Locate the cell with the specified text and output its [X, Y] center coordinate. 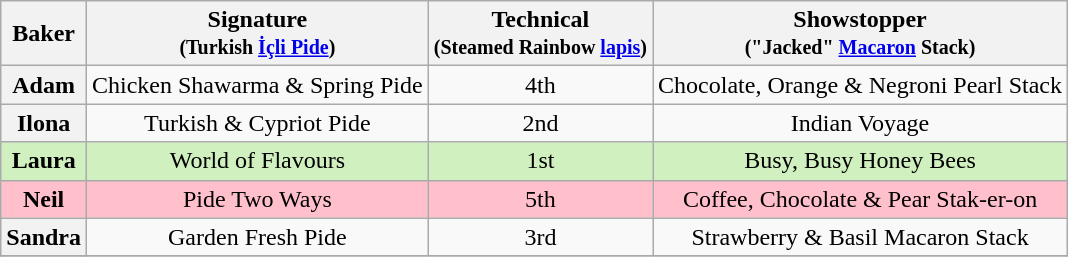
Technical(Steamed Rainbow lapis) [540, 34]
4th [540, 85]
Adam [44, 85]
1st [540, 161]
5th [540, 199]
Coffee, Chocolate & Pear Stak-er-on [860, 199]
Chocolate, Orange & Negroni Pearl Stack [860, 85]
2nd [540, 123]
Busy, Busy Honey Bees [860, 161]
Showstopper("Jacked" Macaron Stack) [860, 34]
Chicken Shawarma & Spring Pide [258, 85]
3rd [540, 237]
Laura [44, 161]
Sandra [44, 237]
Garden Fresh Pide [258, 237]
World of Flavours [258, 161]
Baker [44, 34]
Indian Voyage [860, 123]
Ilona [44, 123]
Neil [44, 199]
Strawberry & Basil Macaron Stack [860, 237]
Turkish & Cypriot Pide [258, 123]
Signature(Turkish İçli Pide) [258, 34]
Pide Two Ways [258, 199]
